Return the (x, y) coordinate for the center point of the cell that contains the specified text.  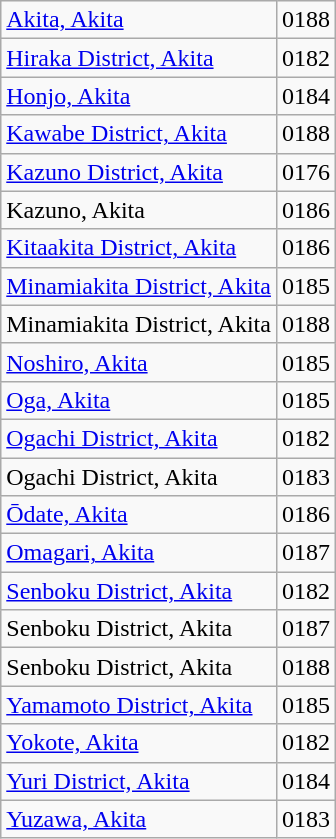
Oga, Akita (139, 400)
Omagari, Akita (139, 553)
Yamamoto District, Akita (139, 705)
Honjo, Akita (139, 96)
Yuzawa, Akita (139, 819)
Kawabe District, Akita (139, 134)
Kazuno, Akita (139, 210)
Noshiro, Akita (139, 362)
Yuri District, Akita (139, 781)
Akita, Akita (139, 20)
0176 (306, 172)
Kazuno District, Akita (139, 172)
Hiraka District, Akita (139, 58)
Ōdate, Akita (139, 515)
Yokote, Akita (139, 743)
Kitaakita District, Akita (139, 248)
